For the text-containing cell, return its midpoint in (x, y) coordinate format. 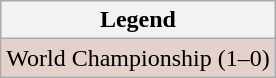
Legend (138, 20)
World Championship (1–0) (138, 58)
